Find where the given text appears and provide that cell's center as (x, y) coordinate. 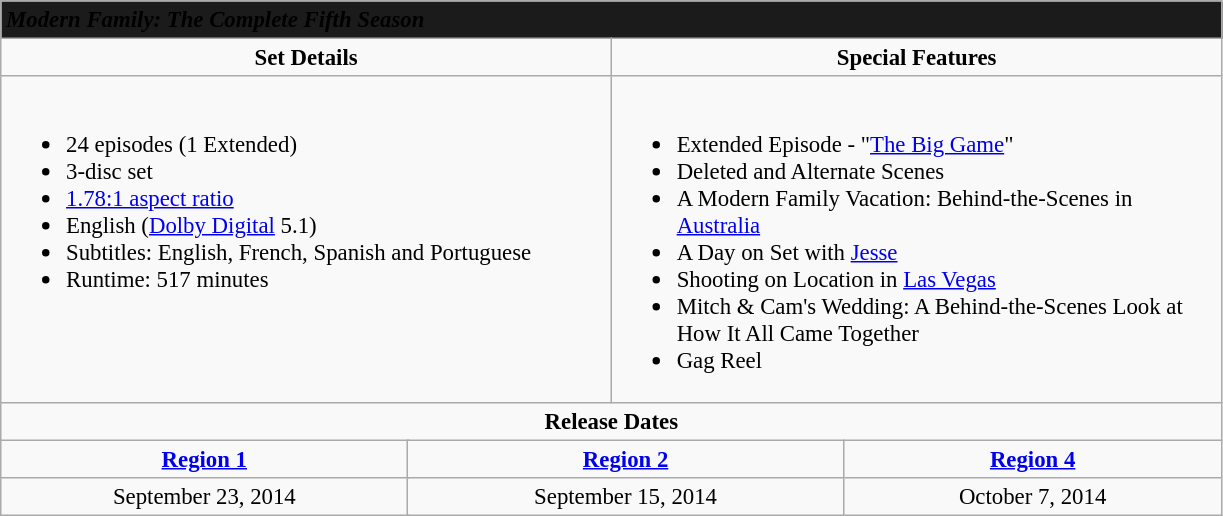
Set Details (306, 58)
September 23, 2014 (204, 496)
Modern Family: The Complete Fifth Season (612, 20)
Region 2 (626, 459)
October 7, 2014 (1032, 496)
September 15, 2014 (626, 496)
Release Dates (612, 421)
Special Features (916, 58)
Region 4 (1032, 459)
Region 1 (204, 459)
